Find where the given text appears and provide that cell's center as (X, Y) coordinate. 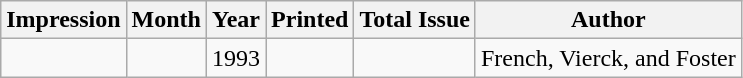
Author (608, 20)
Year (236, 20)
French, Vierck, and Foster (608, 58)
Month (166, 20)
Printed (310, 20)
1993 (236, 58)
Total Issue (415, 20)
Impression (64, 20)
